Detect which cell encompasses the target text, then output its [x, y] center coordinate. 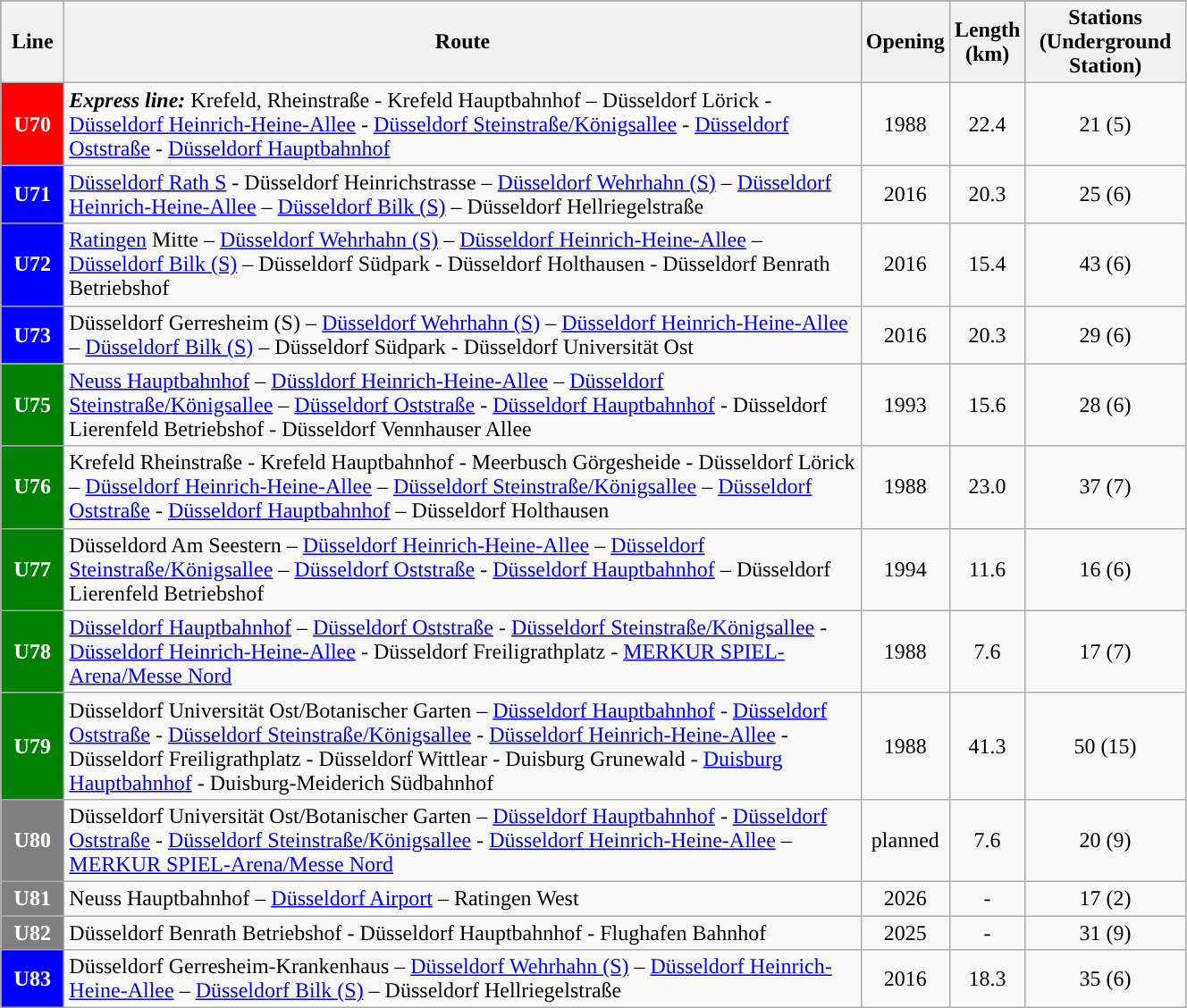
U75 [32, 405]
U80 [32, 840]
planned [905, 840]
Length(km) [987, 42]
25 (6) [1106, 195]
U77 [32, 569]
U83 [32, 979]
U79 [32, 745]
17 (7) [1106, 651]
28 (6) [1106, 405]
1993 [905, 405]
Düsseldorf Gerresheim-Krankenhaus – Düsseldorf Wehrhahn (S) – Düsseldorf Heinrich-Heine-Allee – Düsseldorf Bilk (S) – Düsseldorf Hellriegelstraße [463, 979]
23.0 [987, 487]
Düsseldorf Benrath Betriebshof - Düsseldorf Hauptbahnhof - Flughafen Bahnhof [463, 932]
U78 [32, 651]
U70 [32, 124]
35 (6) [1106, 979]
U81 [32, 898]
29 (6) [1106, 334]
41.3 [987, 745]
Stations(Underground Station) [1106, 42]
21 (5) [1106, 124]
2025 [905, 932]
U72 [32, 265]
31 (9) [1106, 932]
16 (6) [1106, 569]
Route [463, 42]
Neuss Hauptbahnhof – Düsseldorf Airport – Ratingen West [463, 898]
U76 [32, 487]
U82 [32, 932]
1994 [905, 569]
50 (15) [1106, 745]
Opening [905, 42]
2026 [905, 898]
22.4 [987, 124]
15.4 [987, 265]
U71 [32, 195]
18.3 [987, 979]
U73 [32, 334]
11.6 [987, 569]
37 (7) [1106, 487]
Line [32, 42]
17 (2) [1106, 898]
43 (6) [1106, 265]
15.6 [987, 405]
20 (9) [1106, 840]
